Pinpoint the cell where the given text exists, returning its (X, Y) midpoint coordinate. 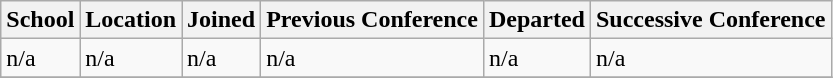
Location (131, 20)
Departed (536, 20)
School (40, 20)
Joined (222, 20)
Successive Conference (710, 20)
Previous Conference (372, 20)
